For the text-containing cell, return its midpoint in [X, Y] coordinate format. 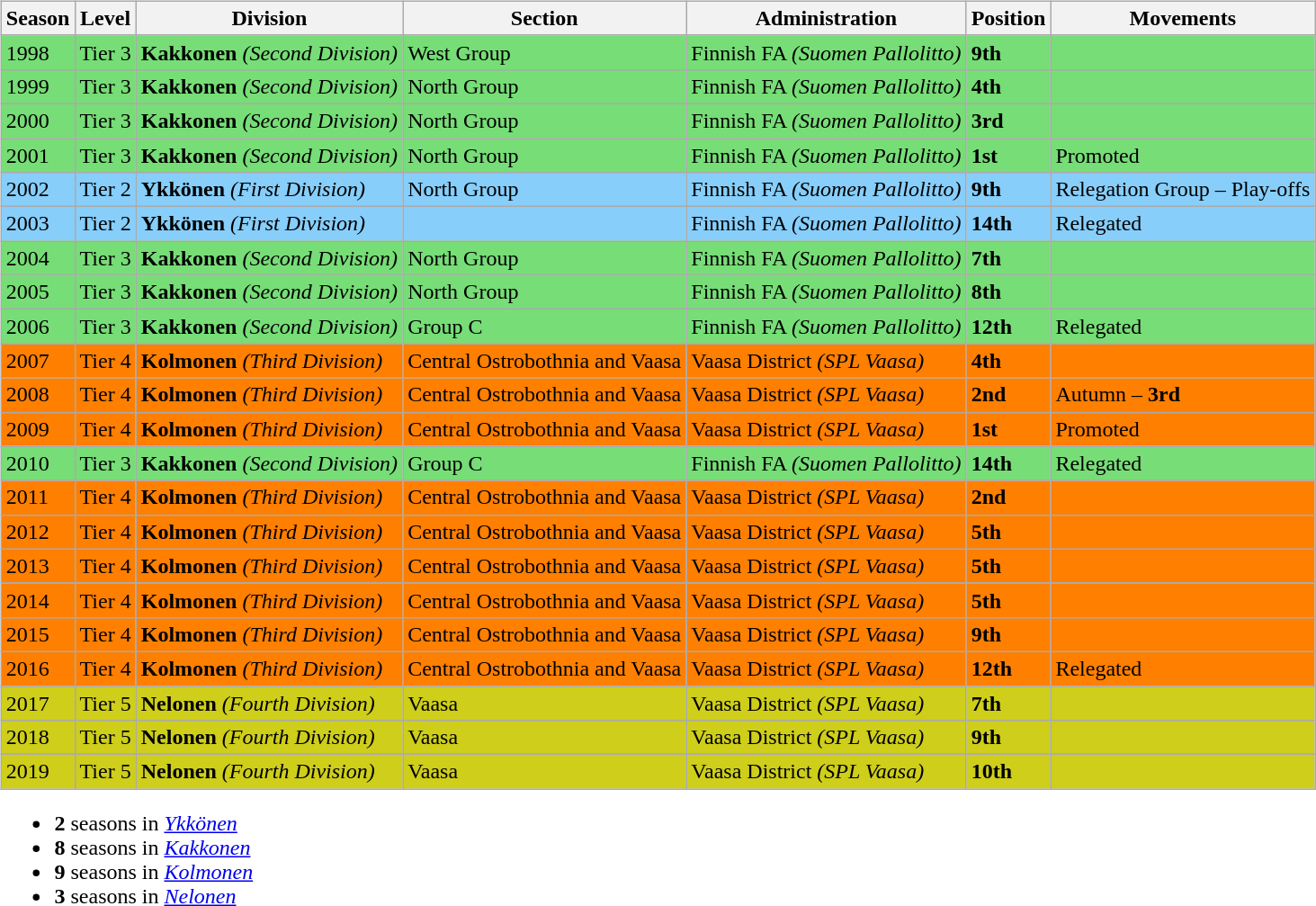
West Group [545, 52]
Section [545, 18]
2012 [38, 532]
2017 [38, 703]
Position [1008, 18]
2007 [38, 361]
8th [1008, 292]
2019 [38, 772]
10th [1008, 772]
2000 [38, 121]
Administration [826, 18]
2011 [38, 498]
Relegation Group – Play-offs [1183, 190]
2004 [38, 258]
Season [38, 18]
Movements [1183, 18]
3rd [1008, 121]
2008 [38, 395]
Autumn – 3rd [1183, 395]
2003 [38, 224]
2009 [38, 429]
2018 [38, 738]
2013 [38, 566]
2014 [38, 600]
2015 [38, 634]
2006 [38, 327]
1999 [38, 86]
Level [105, 18]
Division [269, 18]
2001 [38, 156]
2002 [38, 190]
1998 [38, 52]
2016 [38, 668]
2005 [38, 292]
2010 [38, 463]
